Extract the [x, y] coordinate from the center of the cell holding the provided text.  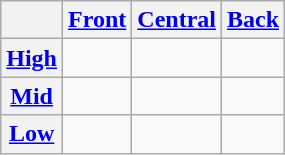
Mid [32, 96]
Low [32, 134]
Central [177, 20]
High [32, 58]
Front [98, 20]
Back [254, 20]
